Search for the cell housing the specified text and yield its (x, y) center coordinate. 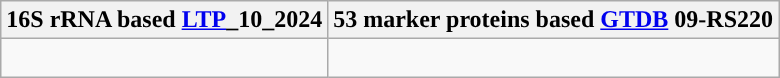
16S rRNA based LTP_10_2024 (164, 20)
53 marker proteins based GTDB 09-RS220 (554, 20)
